Output the [x, y] coordinate of the center of the cell containing the given text.  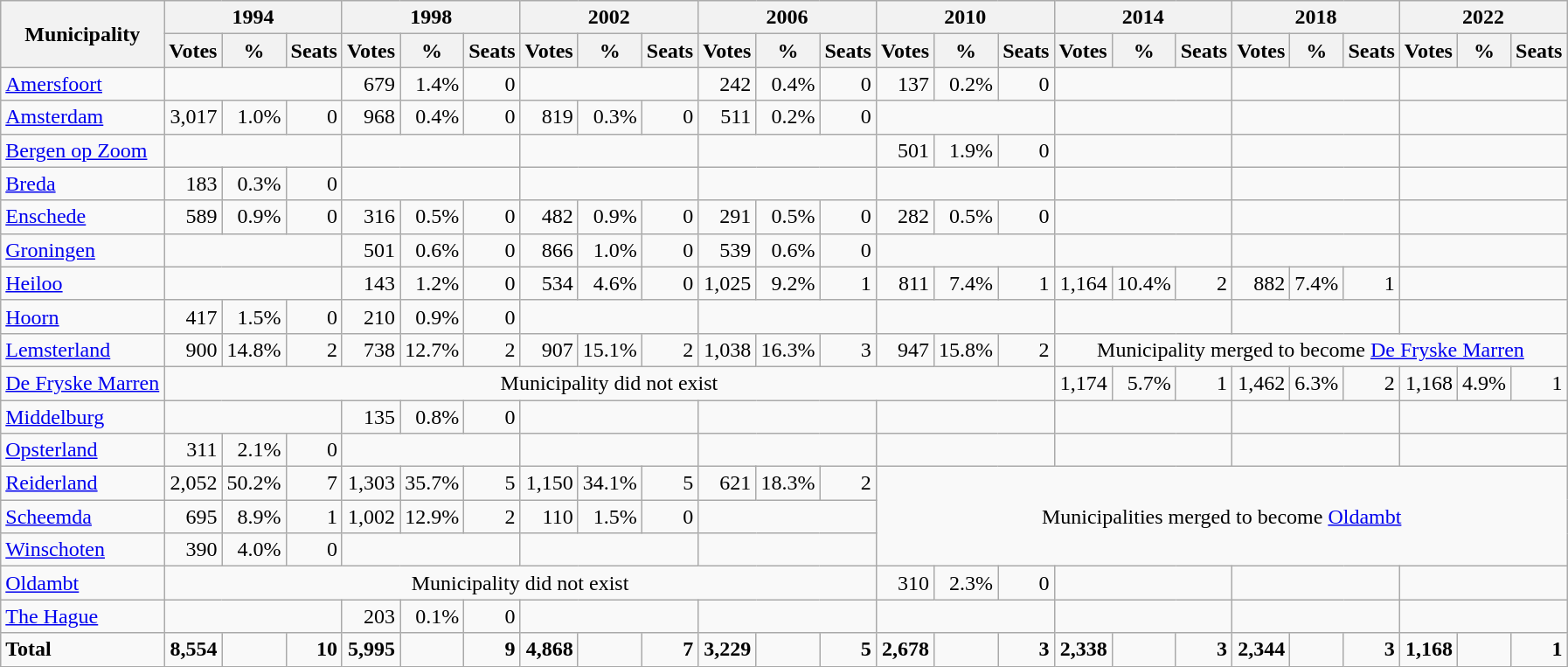
2018 [1316, 17]
Middelburg [82, 417]
1.4% [432, 84]
Reiderland [82, 483]
3,017 [193, 117]
310 [905, 583]
9 [492, 650]
The Hague [82, 616]
3,229 [727, 650]
9.2% [788, 283]
2002 [609, 17]
5,995 [371, 650]
2,338 [1083, 650]
50.2% [253, 483]
311 [193, 450]
Bergen op Zoom [82, 150]
Total [82, 650]
1.9% [967, 150]
882 [1261, 283]
242 [727, 84]
Breda [82, 184]
Amersfoort [82, 84]
4.9% [1484, 383]
Opsterland [82, 450]
511 [727, 117]
10.4% [1143, 283]
417 [193, 316]
4,868 [549, 650]
1,462 [1261, 383]
1,303 [371, 483]
143 [371, 283]
Groningen [82, 250]
137 [905, 84]
866 [549, 250]
0.1% [432, 616]
1,164 [1083, 283]
589 [193, 217]
110 [549, 517]
482 [549, 217]
291 [727, 217]
12.7% [432, 350]
15.1% [610, 350]
Oldambt [82, 583]
2,052 [193, 483]
695 [193, 517]
947 [905, 350]
1,002 [371, 517]
738 [371, 350]
2006 [787, 17]
De Fryske Marren [82, 383]
Municipality merged to become De Fryske Marren [1311, 350]
819 [549, 117]
811 [905, 283]
2014 [1143, 17]
183 [193, 184]
316 [371, 217]
0.8% [432, 417]
2.1% [253, 450]
210 [371, 316]
282 [905, 217]
Scheemda [82, 517]
2010 [965, 17]
34.1% [610, 483]
35.7% [432, 483]
1,150 [549, 483]
8,554 [193, 650]
Amsterdam [82, 117]
907 [549, 350]
14.8% [253, 350]
18.3% [788, 483]
539 [727, 250]
968 [371, 117]
16.3% [788, 350]
1,174 [1083, 383]
12.9% [432, 517]
1998 [431, 17]
2.3% [967, 583]
534 [549, 283]
Heiloo [82, 283]
8.9% [253, 517]
15.8% [967, 350]
4.0% [253, 550]
621 [727, 483]
679 [371, 84]
Enschede [82, 217]
1,025 [727, 283]
Hoorn [82, 316]
2,344 [1261, 650]
2022 [1483, 17]
1.2% [432, 283]
5.7% [1143, 383]
4.6% [610, 283]
390 [193, 550]
1,038 [727, 350]
Municipalities merged to become Oldambt [1222, 517]
135 [371, 417]
Winschoten [82, 550]
Lemsterland [82, 350]
Municipality [82, 34]
6.3% [1316, 383]
900 [193, 350]
10 [314, 650]
203 [371, 616]
2,678 [905, 650]
1994 [253, 17]
